Search for the cell housing the specified text and yield its (X, Y) center coordinate. 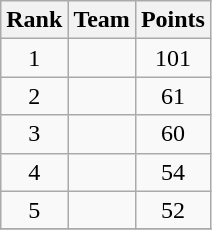
4 (34, 172)
Rank (34, 20)
60 (172, 134)
Team (102, 20)
54 (172, 172)
1 (34, 58)
61 (172, 96)
52 (172, 210)
3 (34, 134)
101 (172, 58)
2 (34, 96)
Points (172, 20)
5 (34, 210)
